Extract the (X, Y) coordinate from the center of the cell holding the provided text.  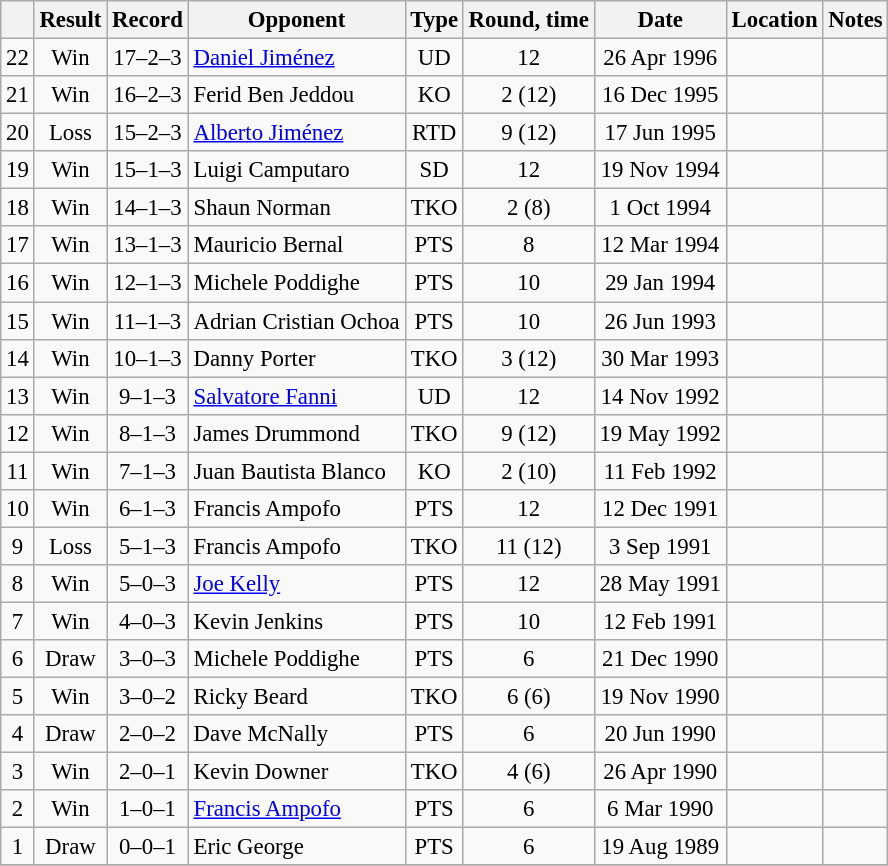
19 Nov 1994 (660, 170)
4 (18, 734)
12 Mar 1994 (660, 245)
28 May 1991 (660, 584)
10–1–3 (148, 358)
6–1–3 (148, 509)
19 (18, 170)
5–1–3 (148, 546)
29 Jan 1994 (660, 283)
2 (12) (528, 95)
Round, time (528, 20)
Notes (856, 20)
15 (18, 321)
14–1–3 (148, 208)
3 (12) (528, 358)
Type (434, 20)
16 (18, 283)
2–0–1 (148, 772)
13 (18, 396)
9 (18, 546)
Danny Porter (296, 358)
Salvatore Fanni (296, 396)
RTD (434, 133)
13–1–3 (148, 245)
3–0–3 (148, 659)
7 (18, 621)
Joe Kelly (296, 584)
3–0–2 (148, 697)
Date (660, 20)
11–1–3 (148, 321)
16 Dec 1995 (660, 95)
14 Nov 1992 (660, 396)
30 Mar 1993 (660, 358)
11 (18, 471)
11 (12) (528, 546)
11 Feb 1992 (660, 471)
17 (18, 245)
Opponent (296, 20)
2–0–2 (148, 734)
Daniel Jiménez (296, 58)
26 Apr 1990 (660, 772)
15–1–3 (148, 170)
19 Nov 1990 (660, 697)
Kevin Jenkins (296, 621)
Ferid Ben Jeddou (296, 95)
19 Aug 1989 (660, 847)
1–0–1 (148, 809)
4–0–3 (148, 621)
Juan Bautista Blanco (296, 471)
21 Dec 1990 (660, 659)
18 (18, 208)
3 (18, 772)
19 May 1992 (660, 433)
Eric George (296, 847)
Shaun Norman (296, 208)
17 Jun 1995 (660, 133)
12 Dec 1991 (660, 509)
14 (18, 358)
Kevin Downer (296, 772)
12–1–3 (148, 283)
SD (434, 170)
0–0–1 (148, 847)
26 Apr 1996 (660, 58)
22 (18, 58)
21 (18, 95)
Ricky Beard (296, 697)
Record (148, 20)
17–2–3 (148, 58)
James Drummond (296, 433)
5–0–3 (148, 584)
26 Jun 1993 (660, 321)
Adrian Cristian Ochoa (296, 321)
2 (10) (528, 471)
6 Mar 1990 (660, 809)
4 (6) (528, 772)
20 (18, 133)
16–2–3 (148, 95)
Alberto Jiménez (296, 133)
Result (70, 20)
2 (18, 809)
Dave McNally (296, 734)
5 (18, 697)
1 Oct 1994 (660, 208)
15–2–3 (148, 133)
7–1–3 (148, 471)
3 Sep 1991 (660, 546)
2 (8) (528, 208)
1 (18, 847)
6 (6) (528, 697)
Mauricio Bernal (296, 245)
Luigi Camputaro (296, 170)
Location (774, 20)
20 Jun 1990 (660, 734)
12 Feb 1991 (660, 621)
9–1–3 (148, 396)
8–1–3 (148, 433)
